Determine the (x, y) coordinate at the center of the cell enclosing the given text.  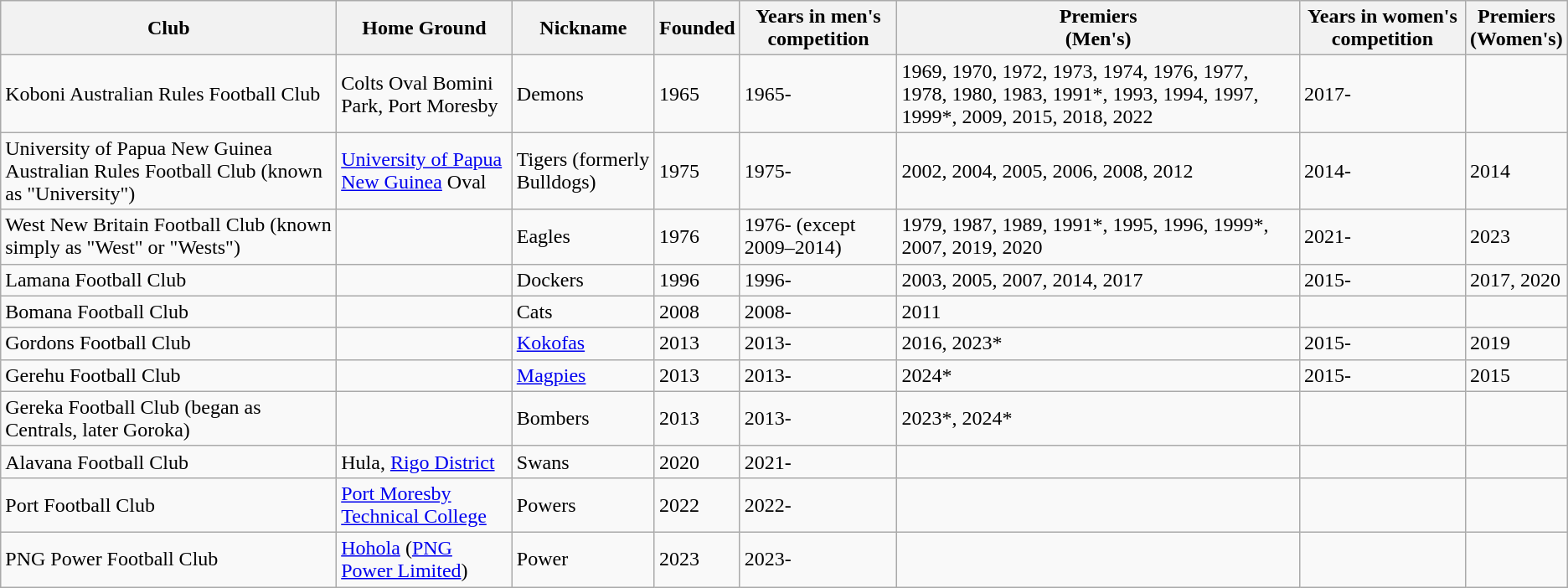
Nickname (583, 28)
2022 (697, 504)
Magpies (583, 375)
1976 (697, 236)
1975 (697, 171)
Power (583, 560)
Eagles (583, 236)
2019 (1516, 343)
Club (169, 28)
Alavana Football Club (169, 462)
Powers (583, 504)
Lamana Football Club (169, 280)
University of Papua New Guinea Oval (425, 171)
2024* (1099, 375)
Hohola (PNG Power Limited) (425, 560)
Port Football Club (169, 504)
Bomana Football Club (169, 312)
1996- (818, 280)
2016, 2023* (1099, 343)
Gereka Football Club (began as Centrals, later Goroka) (169, 419)
Home Ground (425, 28)
1996 (697, 280)
West New Britain Football Club (known simply as "West" or "Wests") (169, 236)
2023- (818, 560)
2017- (1382, 94)
Tigers (formerly Bulldogs) (583, 171)
1965- (818, 94)
1965 (697, 94)
Premiers(Men's) (1099, 28)
2017, 2020 (1516, 280)
Gerehu Football Club (169, 375)
1979, 1987, 1989, 1991*, 1995, 1996, 1999*, 2007, 2019, 2020 (1099, 236)
Port Moresby Technical College (425, 504)
2008 (697, 312)
Years in men's competition (818, 28)
Kokofas (583, 343)
Dockers (583, 280)
2011 (1099, 312)
1975- (818, 171)
2003, 2005, 2007, 2014, 2017 (1099, 280)
1976- (except 2009–2014) (818, 236)
Koboni Australian Rules Football Club (169, 94)
2020 (697, 462)
2015 (1516, 375)
Hula, Rigo District (425, 462)
University of Papua New Guinea Australian Rules Football Club (known as "University") (169, 171)
Founded (697, 28)
2002, 2004, 2005, 2006, 2008, 2012 (1099, 171)
Years in women's competition (1382, 28)
2014- (1382, 171)
2008- (818, 312)
Colts Oval Bomini Park, Port Moresby (425, 94)
Cats (583, 312)
2014 (1516, 171)
2023*, 2024* (1099, 419)
2022- (818, 504)
Gordons Football Club (169, 343)
Swans (583, 462)
Premiers(Women's) (1516, 28)
Bombers (583, 419)
Demons (583, 94)
1969, 1970, 1972, 1973, 1974, 1976, 1977, 1978, 1980, 1983, 1991*, 1993, 1994, 1997, 1999*, 2009, 2015, 2018, 2022 (1099, 94)
PNG Power Football Club (169, 560)
